Locate the cell with the specified text and output its (X, Y) center coordinate. 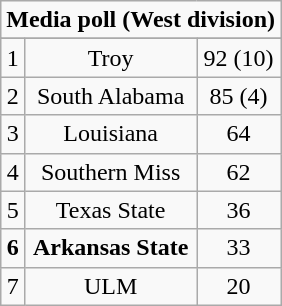
36 (239, 210)
3 (13, 134)
ULM (111, 286)
1 (13, 58)
Louisiana (111, 134)
92 (10) (239, 58)
4 (13, 172)
64 (239, 134)
Texas State (111, 210)
Southern Miss (111, 172)
85 (4) (239, 96)
5 (13, 210)
South Alabama (111, 96)
33 (239, 248)
2 (13, 96)
7 (13, 286)
Arkansas State (111, 248)
6 (13, 248)
Troy (111, 58)
Media poll (West division) (141, 20)
20 (239, 286)
62 (239, 172)
